Provide the [x, y] coordinate of the cell's center where the given text is located.  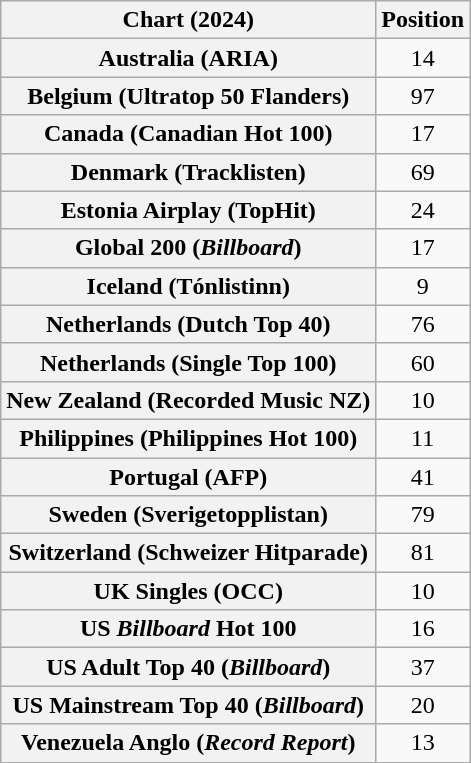
Sweden (Sverigetopplistan) [188, 515]
Iceland (Tónlistinn) [188, 286]
US Billboard Hot 100 [188, 629]
Philippines (Philippines Hot 100) [188, 438]
13 [423, 743]
97 [423, 96]
Switzerland (Schweizer Hitparade) [188, 553]
Netherlands (Single Top 100) [188, 362]
20 [423, 705]
76 [423, 324]
79 [423, 515]
9 [423, 286]
Position [423, 20]
Netherlands (Dutch Top 40) [188, 324]
Venezuela Anglo (Record Report) [188, 743]
37 [423, 667]
60 [423, 362]
Chart (2024) [188, 20]
Portugal (AFP) [188, 477]
11 [423, 438]
69 [423, 172]
Belgium (Ultratop 50 Flanders) [188, 96]
Denmark (Tracklisten) [188, 172]
New Zealand (Recorded Music NZ) [188, 400]
14 [423, 58]
Canada (Canadian Hot 100) [188, 134]
UK Singles (OCC) [188, 591]
24 [423, 210]
81 [423, 553]
Global 200 (Billboard) [188, 248]
Estonia Airplay (TopHit) [188, 210]
41 [423, 477]
US Adult Top 40 (Billboard) [188, 667]
Australia (ARIA) [188, 58]
16 [423, 629]
US Mainstream Top 40 (Billboard) [188, 705]
